Pinpoint the cell where the given text exists, returning its [x, y] midpoint coordinate. 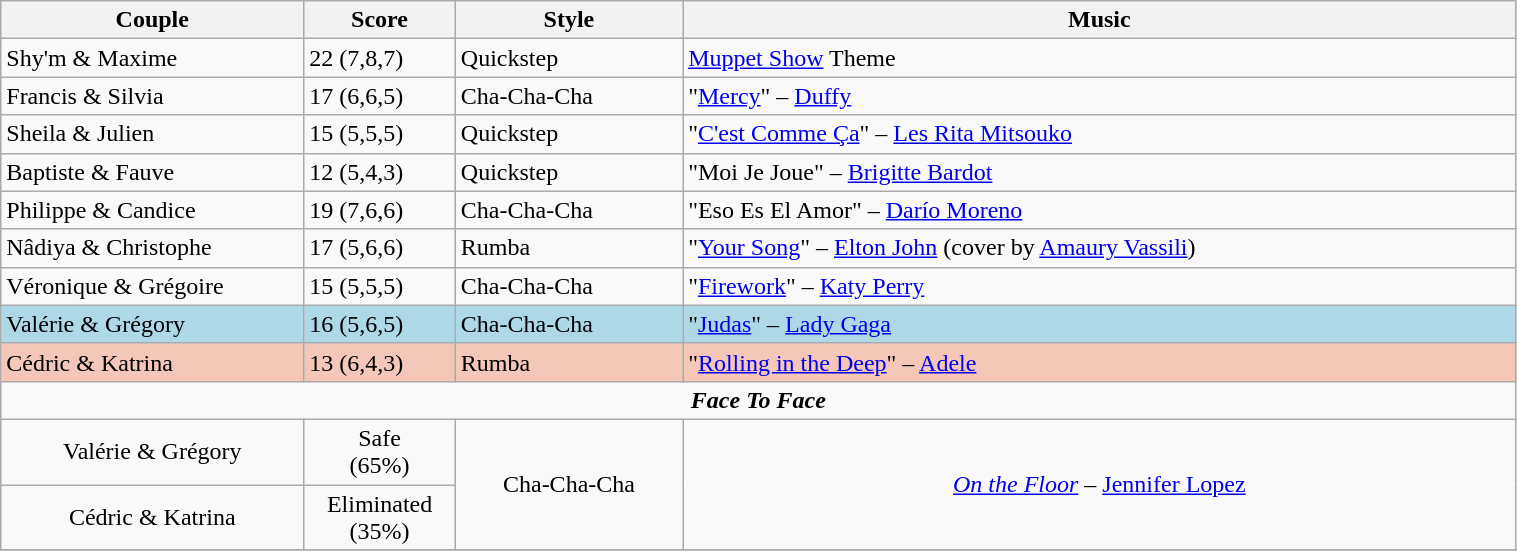
Sheila & Julien [152, 134]
19 (7,6,6) [380, 210]
Baptiste & Fauve [152, 172]
16 (5,6,5) [380, 324]
Couple [152, 20]
Nâdiya & Christophe [152, 248]
12 (5,4,3) [380, 172]
"Firework" – Katy Perry [1100, 286]
"Eso Es El Amor" – Darío Moreno [1100, 210]
"Mercy" – Duffy [1100, 96]
On the Floor – Jennifer Lopez [1100, 484]
Shy'm & Maxime [152, 58]
Véronique & Grégoire [152, 286]
Music [1100, 20]
17 (6,6,5) [380, 96]
Philippe & Candice [152, 210]
Safe(65%) [380, 452]
Style [568, 20]
Eliminated(35%) [380, 516]
"C'est Comme Ça" – Les Rita Mitsouko [1100, 134]
22 (7,8,7) [380, 58]
"Rolling in the Deep" – Adele [1100, 362]
"Your Song" – Elton John (cover by Amaury Vassili) [1100, 248]
"Moi Je Joue" – Brigitte Bardot [1100, 172]
Score [380, 20]
"Judas" – Lady Gaga [1100, 324]
17 (5,6,6) [380, 248]
Muppet Show Theme [1100, 58]
Francis & Silvia [152, 96]
Face To Face [758, 400]
13 (6,4,3) [380, 362]
